From the cell containing the given text, extract its center point as (x, y) coordinate. 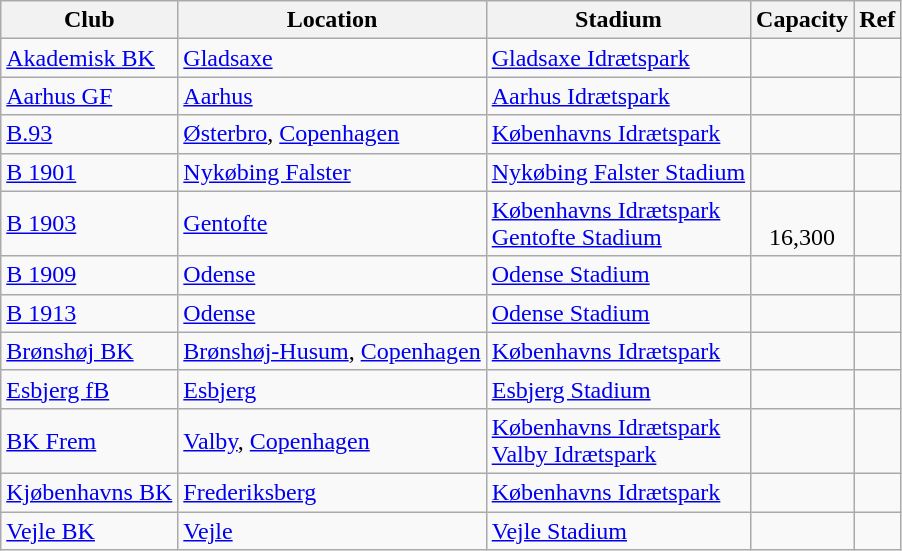
Club (90, 20)
Nykøbing Falster Stadium (618, 172)
B 1913 (90, 313)
Stadium (618, 20)
B 1903 (90, 224)
Brønshøj BK (90, 351)
Aarhus Idrætspark (618, 96)
B 1909 (90, 275)
Gentofte (332, 224)
Aarhus GF (90, 96)
Esbjerg fB (90, 389)
B.93 (90, 134)
Capacity (802, 20)
Vejle (332, 531)
Ref (878, 20)
Esbjerg (332, 389)
Location (332, 20)
Frederiksberg (332, 492)
Østerbro, Copenhagen (332, 134)
16,300 (802, 224)
B 1901 (90, 172)
Valby, Copenhagen (332, 440)
Aarhus (332, 96)
Københavns Idrætspark Valby Idrætspark (618, 440)
Gladsaxe (332, 58)
Københavns IdrætsparkGentofte Stadium (618, 224)
Brønshøj-Husum, Copenhagen (332, 351)
Vejle Stadium (618, 531)
Nykøbing Falster (332, 172)
Kjøbenhavns BK (90, 492)
Gladsaxe Idrætspark (618, 58)
Esbjerg Stadium (618, 389)
Vejle BK (90, 531)
Akademisk BK (90, 58)
BK Frem (90, 440)
